For the text-containing cell, return its midpoint in (X, Y) coordinate format. 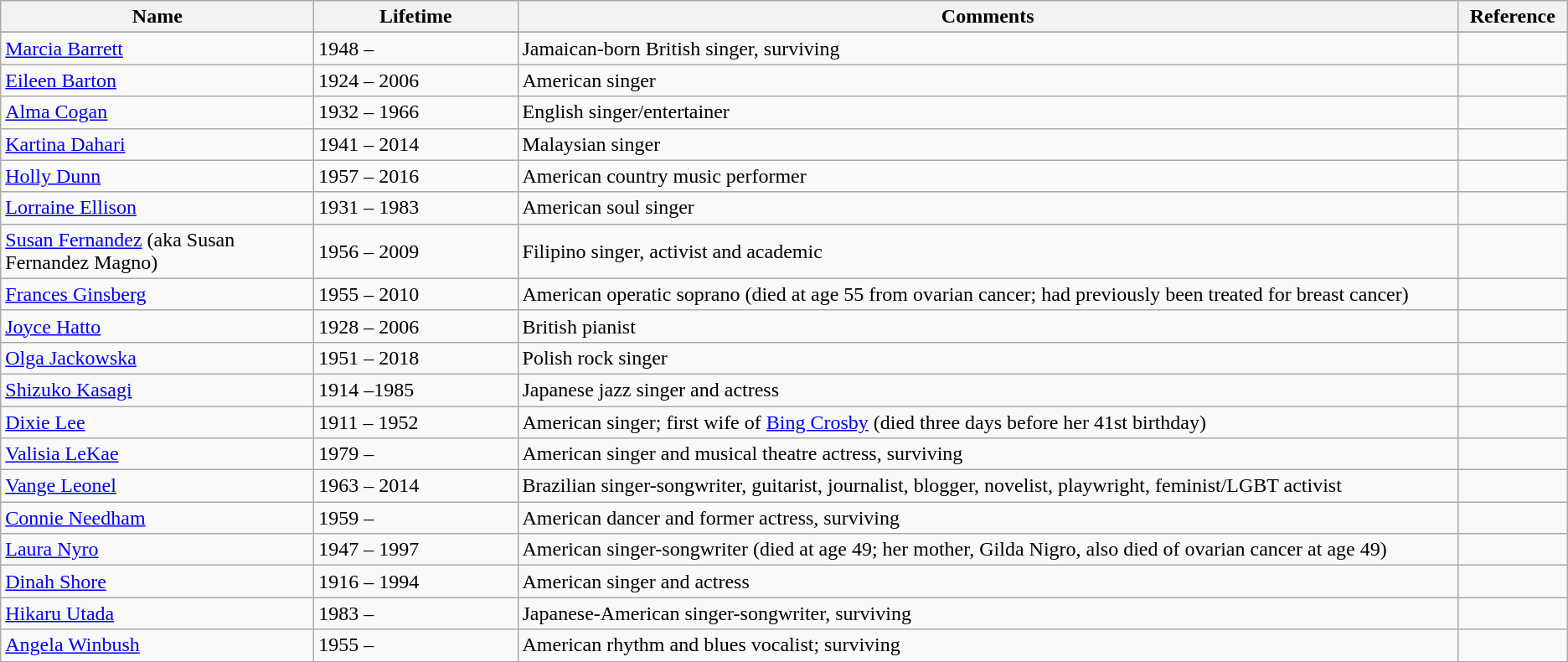
Dinah Shore (157, 582)
British pianist (988, 326)
American singer-songwriter (died at age 49; her mother, Gilda Nigro, also died of ovarian cancer at age 49) (988, 550)
1928 – 2006 (415, 326)
Hikaru Utada (157, 613)
American dancer and former actress, surviving (988, 518)
Filipino singer, activist and academic (988, 251)
Angela Winbush (157, 645)
1948 – (415, 49)
1914 –1985 (415, 390)
American singer and musical theatre actress, surviving (988, 454)
American rhythm and blues vocalist; surviving (988, 645)
1951 – 2018 (415, 358)
1924 – 2006 (415, 80)
Alma Cogan (157, 112)
1979 – (415, 454)
1956 – 2009 (415, 251)
Valisia LeKae (157, 454)
American operatic soprano (died at age 55 from ovarian cancer; had previously been treated for breast cancer) (988, 294)
American singer; first wife of Bing Crosby (died three days before her 41st birthday) (988, 422)
Holly Dunn (157, 176)
Reference (1513, 17)
Comments (988, 17)
Japanese-American singer-songwriter, surviving (988, 613)
Malaysian singer (988, 144)
Susan Fernandez (aka Susan Fernandez Magno) (157, 251)
Kartina Dahari (157, 144)
American singer and actress (988, 582)
1957 – 2016 (415, 176)
1959 – (415, 518)
Olga Jackowska (157, 358)
Joyce Hatto (157, 326)
Shizuko Kasagi (157, 390)
American country music performer (988, 176)
Vange Leonel (157, 486)
1947 – 1997 (415, 550)
1931 – 1983 (415, 208)
1963 – 2014 (415, 486)
Laura Nyro (157, 550)
1955 – 2010 (415, 294)
American singer (988, 80)
Connie Needham (157, 518)
Lorraine Ellison (157, 208)
Dixie Lee (157, 422)
Brazilian singer-songwriter, guitarist, journalist, blogger, novelist, playwright, feminist/LGBT activist (988, 486)
1941 – 2014 (415, 144)
Marcia Barrett (157, 49)
1983 – (415, 613)
Jamaican-born British singer, surviving (988, 49)
Name (157, 17)
1916 – 1994 (415, 582)
Polish rock singer (988, 358)
1932 – 1966 (415, 112)
American soul singer (988, 208)
1911 – 1952 (415, 422)
Eileen Barton (157, 80)
English singer/entertainer (988, 112)
Frances Ginsberg (157, 294)
1955 – (415, 645)
Lifetime (415, 17)
Japanese jazz singer and actress (988, 390)
